Identify which cell holds the provided text, then report its (x, y) central coordinate. 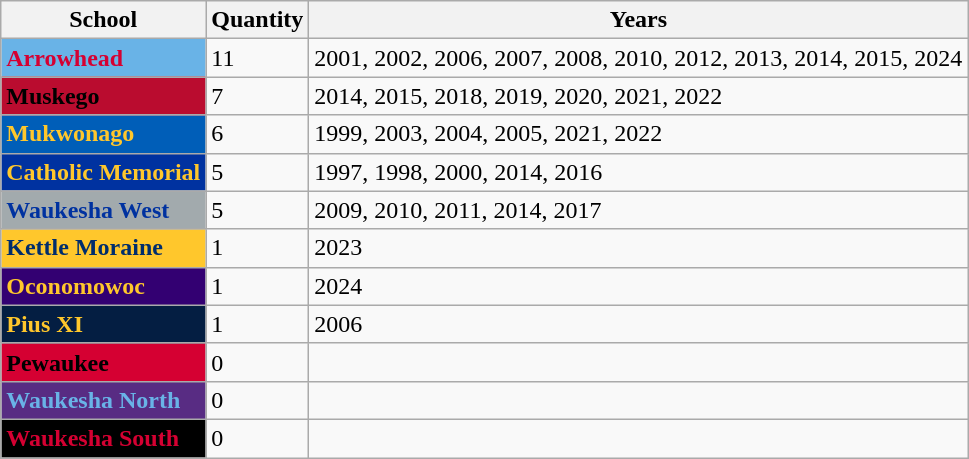
1997, 1998, 2000, 2014, 2016 (638, 172)
Years (638, 20)
2023 (638, 248)
1999, 2003, 2004, 2005, 2021, 2022 (638, 134)
6 (258, 134)
2024 (638, 286)
School (104, 20)
2009, 2010, 2011, 2014, 2017 (638, 210)
7 (258, 96)
Arrowhead (104, 58)
2014, 2015, 2018, 2019, 2020, 2021, 2022 (638, 96)
Pewaukee (104, 362)
2006 (638, 324)
11 (258, 58)
Kettle Moraine (104, 248)
Catholic Memorial (104, 172)
Quantity (258, 20)
Pius XI (104, 324)
Waukesha South (104, 438)
Oconomowoc (104, 286)
Waukesha West (104, 210)
Mukwonago (104, 134)
Waukesha North (104, 400)
Muskego (104, 96)
2001, 2002, 2006, 2007, 2008, 2010, 2012, 2013, 2014, 2015, 2024 (638, 58)
